Return [X, Y] of the center of cell containing provided text 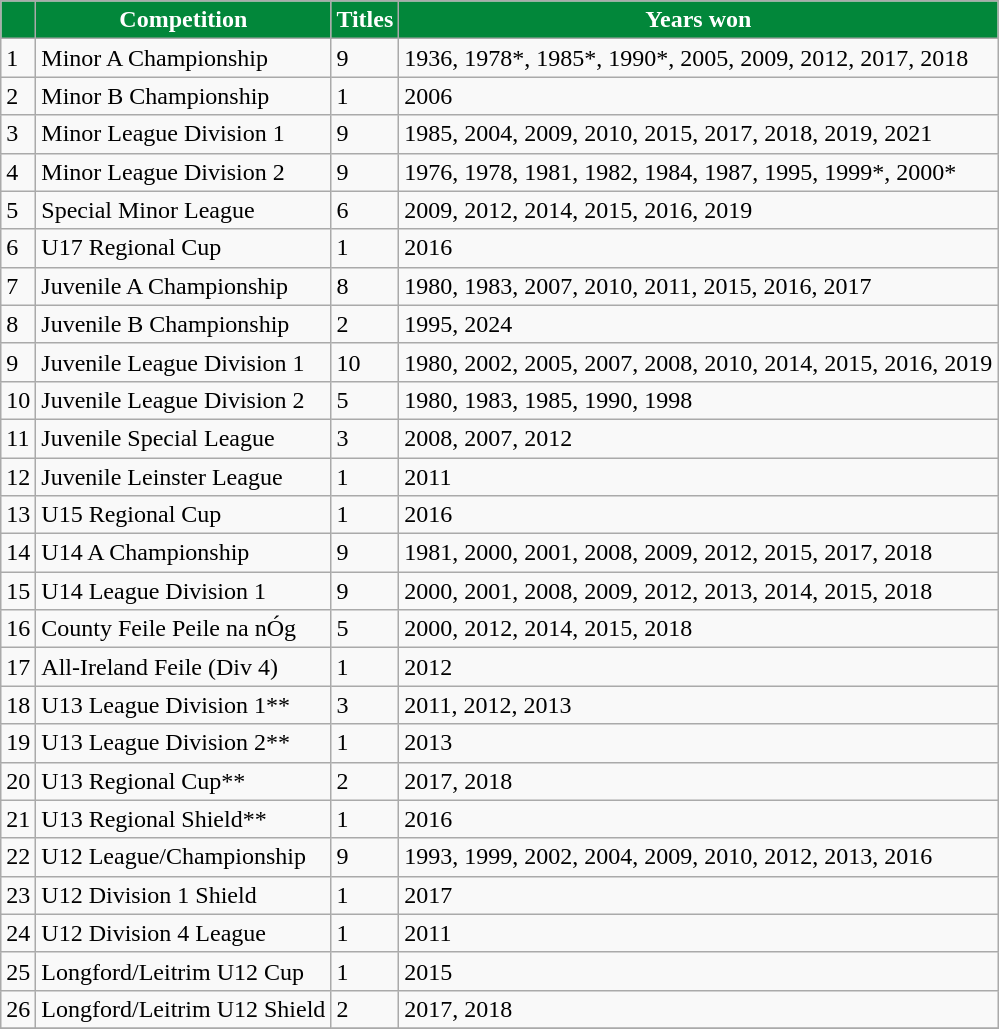
2013 [698, 743]
U13 Regional Shield** [184, 819]
Minor League Division 2 [184, 172]
2000, 2012, 2014, 2015, 2018 [698, 629]
2017 [698, 895]
Longford/Leitrim U12 Cup [184, 971]
1981, 2000, 2001, 2008, 2009, 2012, 2015, 2017, 2018 [698, 553]
County Feile Peile na nÓg [184, 629]
1980, 1983, 1985, 1990, 1998 [698, 400]
19 [18, 743]
15 [18, 591]
Minor B Championship [184, 96]
2000, 2001, 2008, 2009, 2012, 2013, 2014, 2015, 2018 [698, 591]
U17 Regional Cup [184, 248]
U14 League Division 1 [184, 591]
14 [18, 553]
1995, 2024 [698, 324]
Titles [365, 20]
13 [18, 515]
1980, 2002, 2005, 2007, 2008, 2010, 2014, 2015, 2016, 2019 [698, 362]
4 [18, 172]
12 [18, 477]
Longford/Leitrim U12 Shield [184, 1009]
Juvenile League Division 1 [184, 362]
2011, 2012, 2013 [698, 705]
U13 Regional Cup** [184, 781]
20 [18, 781]
22 [18, 857]
Juvenile A Championship [184, 286]
1976, 1978, 1981, 1982, 1984, 1987, 1995, 1999*, 2000* [698, 172]
All-Ireland Feile (Div 4) [184, 667]
U13 League Division 2** [184, 743]
Minor League Division 1 [184, 134]
U14 A Championship [184, 553]
24 [18, 933]
Special Minor League [184, 210]
7 [18, 286]
Juvenile Leinster League [184, 477]
U13 League Division 1** [184, 705]
Juvenile Special League [184, 438]
21 [18, 819]
16 [18, 629]
U15 Regional Cup [184, 515]
U12 Division 4 League [184, 933]
Juvenile League Division 2 [184, 400]
2009, 2012, 2014, 2015, 2016, 2019 [698, 210]
2012 [698, 667]
Minor A Championship [184, 58]
2008, 2007, 2012 [698, 438]
Juvenile B Championship [184, 324]
U12 Division 1 Shield [184, 895]
2015 [698, 971]
17 [18, 667]
11 [18, 438]
1980, 1983, 2007, 2010, 2011, 2015, 2016, 2017 [698, 286]
2006 [698, 96]
U12 League/Championship [184, 857]
1985, 2004, 2009, 2010, 2015, 2017, 2018, 2019, 2021 [698, 134]
18 [18, 705]
Years won [698, 20]
26 [18, 1009]
25 [18, 971]
Competition [184, 20]
1993, 1999, 2002, 2004, 2009, 2010, 2012, 2013, 2016 [698, 857]
1936, 1978*, 1985*, 1990*, 2005, 2009, 2012, 2017, 2018 [698, 58]
23 [18, 895]
